Return [X, Y] of the center of cell containing provided text 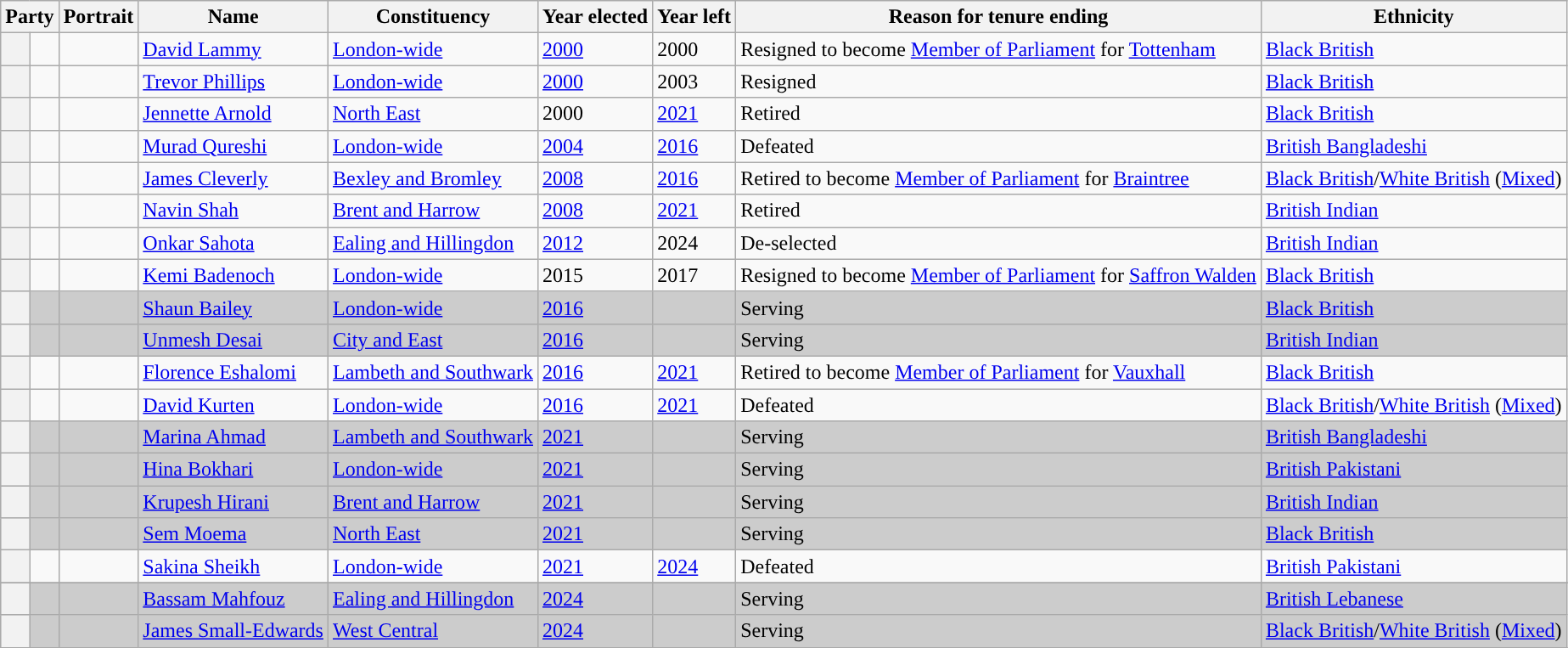
Trevor Phillips [233, 82]
British Lebanese [1413, 599]
Jennette Arnold [233, 114]
Krupesh Hirani [233, 502]
Sakina Sheikh [233, 566]
De-selected [998, 243]
David Lammy [233, 49]
Onkar Sahota [233, 243]
Unmesh Desai [233, 340]
Resigned to become Member of Parliament for Saffron Walden [998, 275]
Murad Qureshi [233, 146]
Retired to become Member of Parliament for Braintree [998, 178]
Navin Shah [233, 211]
Name [233, 17]
David Kurten [233, 405]
Shaun Bailey [233, 307]
Hina Bokhari [233, 470]
Year elected [594, 17]
Year left [694, 17]
Marina Ahmad [233, 437]
Sem Moema [233, 534]
Florence Eshalomi [233, 372]
Retired to become Member of Parliament for Vauxhall [998, 372]
Constituency [433, 17]
Party [30, 17]
Bassam Mahfouz [233, 599]
2015 [594, 275]
West Central [433, 631]
Resigned [998, 82]
2017 [694, 275]
2012 [594, 243]
Resigned to become Member of Parliament for Tottenham [998, 49]
Kemi Badenoch [233, 275]
2004 [594, 146]
City and East [433, 340]
Portrait [98, 17]
2003 [694, 82]
Ethnicity [1413, 17]
Bexley and Bromley [433, 178]
Reason for tenure ending [998, 17]
James Small-Edwards [233, 631]
James Cleverly [233, 178]
